Return the (x, y) coordinate for the center point of the cell that contains the specified text.  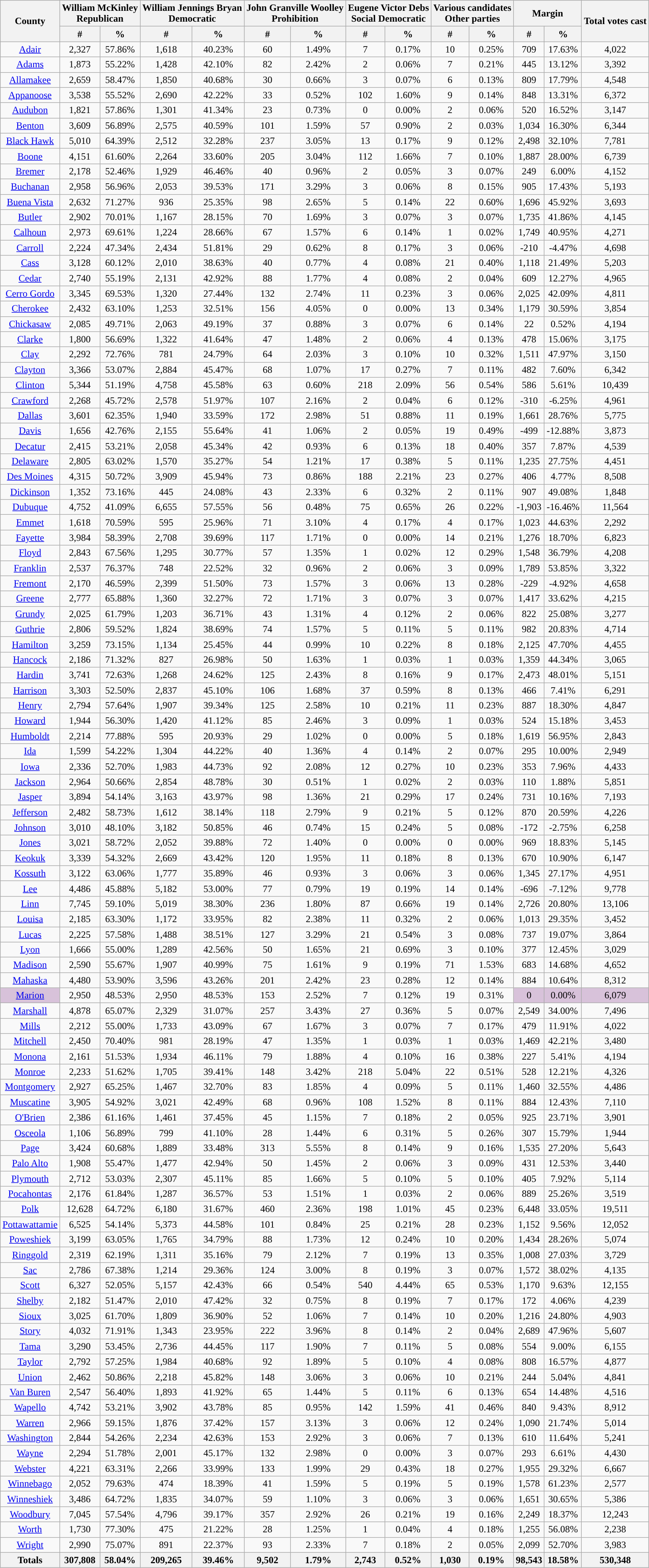
57.55% (218, 507)
Palo Alto (30, 1163)
38.14% (218, 812)
936 (166, 202)
4.77% (563, 477)
51.19% (120, 385)
479 (529, 1026)
4,548 (615, 80)
3,147 (615, 110)
Clinton (30, 385)
Decatur (30, 446)
41.86% (563, 217)
12.53% (563, 1163)
27.17% (563, 873)
2,214 (80, 736)
39.88% (218, 843)
33.99% (218, 1469)
1,255 (529, 1530)
49.71% (120, 324)
1,023 (529, 522)
37.45% (218, 1117)
1,214 (166, 1270)
1,304 (166, 751)
4,430 (615, 1453)
40.23% (218, 49)
61.70% (120, 1316)
7,045 (80, 1514)
7,496 (615, 1011)
20.93% (218, 736)
63.31% (120, 1469)
20.59% (563, 812)
1.01% (408, 1209)
16.57% (563, 1362)
2,743 (365, 1560)
-7.12% (563, 888)
110 (529, 782)
4.44% (408, 1285)
0.86% (318, 477)
2,669 (166, 858)
2,001 (166, 1453)
905 (529, 186)
40.95% (563, 233)
25.08% (563, 614)
4,811 (615, 293)
7.96% (563, 767)
1,179 (529, 309)
Worth (30, 1530)
6,327 (80, 1285)
32.27% (218, 599)
3,854 (615, 309)
781 (166, 354)
4,135 (615, 1270)
2,399 (166, 583)
2.16% (318, 400)
77.30% (120, 1530)
2,268 (80, 400)
Buena Vista (30, 202)
4,961 (615, 400)
848 (529, 95)
60.68% (120, 1148)
2,434 (166, 248)
1,835 (166, 1499)
1,216 (529, 1316)
0.73% (318, 110)
70.40% (120, 1041)
43.09% (218, 1026)
42.63% (218, 1438)
33.48% (218, 1148)
4,847 (615, 706)
2,218 (166, 1377)
61.16% (120, 1117)
3,905 (80, 1102)
34.00% (563, 1011)
33.62% (563, 599)
2,590 (80, 965)
42.76% (120, 431)
87 (365, 904)
66 (268, 1285)
-310 (529, 400)
10.00% (563, 751)
Adams (30, 65)
Linn (30, 904)
2,212 (80, 1026)
9,502 (268, 1560)
4,714 (615, 629)
37.42% (218, 1423)
1,800 (80, 339)
20.83% (563, 629)
51.53% (120, 1056)
11.91% (563, 1026)
47.97% (563, 354)
75.07% (120, 1545)
46.11% (218, 1056)
38.51% (218, 935)
1.63% (318, 660)
27.44% (218, 293)
1,167 (166, 217)
58.73% (120, 812)
57.58% (120, 935)
Montgomery (30, 1087)
19.07% (563, 935)
44.45% (218, 1346)
609 (529, 278)
353 (529, 767)
Benton (30, 125)
5,851 (615, 782)
1,955 (529, 1469)
4,877 (615, 1362)
4,215 (615, 599)
39.53% (218, 186)
Pottawattamie (30, 1224)
3,277 (615, 614)
11,564 (615, 507)
51.50% (218, 583)
2,099 (529, 1545)
3,175 (615, 339)
1.95% (318, 858)
55.64% (218, 431)
3,894 (80, 797)
Woodbury (30, 1514)
1,322 (166, 339)
46.46% (218, 171)
2.58% (318, 706)
12.45% (563, 950)
1.68% (318, 690)
2,170 (80, 583)
Wayne (30, 1453)
6,079 (615, 995)
1.45% (318, 1163)
33.59% (218, 415)
4,451 (615, 461)
Margin (548, 14)
3,065 (615, 660)
41.64% (218, 339)
1,106 (80, 1133)
72.63% (120, 675)
62.19% (120, 1255)
3,873 (615, 431)
2,224 (80, 248)
0.35% (491, 1255)
6.00% (563, 171)
0.53% (491, 1285)
982 (529, 629)
2,537 (80, 568)
0.59% (408, 690)
6,525 (80, 1224)
907 (529, 492)
2.65% (318, 202)
2,712 (80, 1178)
Adair (30, 49)
0.46% (491, 1407)
295 (529, 751)
55.47% (120, 1163)
4,032 (80, 1331)
Dubuque (30, 507)
1.60% (408, 95)
Allamakee (30, 80)
18.37% (563, 1514)
45.34% (218, 446)
53.45% (120, 1346)
3.00% (318, 1270)
56.30% (120, 721)
24.79% (218, 354)
-12.88% (563, 431)
3,029 (615, 950)
Cherokee (30, 309)
5,607 (615, 1331)
1,876 (166, 1423)
Hamilton (30, 644)
Crawford (30, 400)
4,226 (615, 812)
540 (365, 1285)
2,415 (80, 446)
53.00% (218, 888)
3,901 (615, 1117)
77.88% (120, 736)
Fayette (30, 538)
2,578 (166, 400)
3.43% (318, 1011)
482 (529, 370)
2,238 (615, 1530)
0.79% (318, 888)
Jones (30, 843)
24.80% (563, 1316)
28.19% (218, 1041)
63.02% (120, 461)
56.40% (120, 1392)
63.30% (120, 919)
16.30% (563, 125)
98,543 (529, 1560)
1,420 (166, 721)
Clarke (30, 339)
3,366 (80, 370)
5.55% (318, 1148)
5,241 (615, 1438)
249 (529, 171)
77 (268, 888)
-16.46% (563, 507)
10.16% (563, 797)
Harrison (30, 690)
Clayton (30, 370)
1,735 (529, 217)
2.03% (318, 354)
1.61% (318, 965)
50.85% (218, 827)
Kossuth (30, 873)
3,150 (615, 354)
1,460 (529, 1087)
1.73% (318, 1240)
2,854 (166, 782)
44.34% (563, 660)
1,730 (80, 1530)
47.70% (563, 644)
14.68% (563, 965)
25.96% (218, 522)
2,806 (80, 629)
1.02% (318, 736)
28.00% (563, 156)
1,619 (529, 736)
32.28% (218, 141)
1.31% (318, 614)
27.75% (563, 461)
3,596 (166, 980)
Wapello (30, 1407)
7.60% (563, 370)
13.31% (563, 95)
69.61% (120, 233)
0.62% (318, 248)
3.05% (318, 141)
25.45% (218, 644)
3,345 (80, 293)
24.08% (218, 492)
38.02% (563, 1270)
2,958 (80, 186)
Sioux (30, 1316)
1.10% (318, 1499)
1,824 (166, 629)
19,511 (615, 1209)
2,462 (80, 1377)
4,433 (615, 767)
21.49% (563, 263)
74 (268, 629)
5,010 (80, 141)
198 (365, 1209)
5,193 (615, 186)
12.21% (563, 1072)
Jackson (30, 782)
57.54% (120, 1514)
2,131 (166, 278)
Sac (30, 1270)
431 (529, 1163)
4,208 (615, 553)
48.10% (120, 827)
2,708 (166, 538)
Union (30, 1377)
156 (268, 309)
Osceola (30, 1133)
1,434 (529, 1240)
42.56% (218, 950)
4,480 (80, 980)
County (30, 21)
0.25% (491, 49)
3,864 (615, 935)
43.26% (218, 980)
478 (529, 339)
406 (529, 477)
2,264 (166, 156)
15.79% (563, 1133)
307,808 (80, 1560)
71.91% (120, 1331)
45.47% (218, 370)
Des Moines (30, 477)
-1,903 (529, 507)
3,339 (80, 858)
1,359 (529, 660)
18.70% (563, 538)
2.36% (318, 1209)
3,259 (80, 644)
7.41% (563, 690)
62.35% (120, 415)
4,539 (615, 446)
2.21% (408, 477)
377 (529, 950)
45.58% (218, 385)
Johnson (30, 827)
4,516 (615, 1392)
4,315 (80, 477)
Cass (30, 263)
1,253 (166, 309)
4,796 (166, 1514)
5,386 (615, 1499)
244 (529, 1377)
67.38% (120, 1270)
61.79% (120, 614)
475 (166, 1530)
3,729 (615, 1255)
56.95% (563, 736)
4,326 (615, 1072)
5,775 (615, 415)
2,233 (80, 1072)
64 (268, 354)
1,548 (529, 553)
Dickinson (30, 492)
52.50% (120, 690)
2,125 (529, 644)
227 (529, 1056)
1,030 (450, 1560)
6.61% (563, 1453)
47.42% (218, 1301)
32.70% (218, 1087)
1,656 (80, 431)
32.51% (218, 309)
2,336 (80, 767)
27.03% (563, 1255)
1,940 (166, 415)
32.55% (563, 1087)
93 (268, 1545)
45.72% (120, 400)
61.60% (120, 156)
Dallas (30, 415)
2,973 (80, 233)
35.27% (218, 461)
17.63% (563, 49)
3,741 (80, 675)
13.12% (563, 65)
809 (529, 80)
1.40% (318, 843)
William Jennings BryanDemocratic (192, 14)
-2.75% (563, 827)
2,512 (166, 141)
55.52% (120, 95)
52.46% (120, 171)
12,052 (615, 1224)
10.90% (563, 858)
9.43% (563, 1407)
3,182 (166, 827)
2.12% (318, 1255)
2,966 (80, 1423)
40.99% (218, 965)
1.80% (318, 904)
4,752 (80, 507)
47.96% (563, 1331)
157 (268, 1423)
O'Brien (30, 1117)
34.07% (218, 1499)
30.77% (218, 553)
63.06% (120, 873)
891 (166, 1545)
Greene (30, 599)
Warren (30, 1423)
1,488 (166, 935)
61.84% (120, 1194)
7,193 (615, 797)
60 (268, 49)
2,329 (166, 1011)
Lucas (30, 935)
2,837 (166, 690)
731 (529, 797)
1,287 (166, 1194)
2,319 (80, 1255)
-499 (529, 431)
0.65% (408, 507)
1,428 (166, 65)
Cerro Gordo (30, 293)
Louisa (30, 919)
Fremont (30, 583)
1,705 (166, 1072)
33.60% (218, 156)
8,912 (615, 1407)
1,152 (529, 1224)
1,789 (529, 568)
3,693 (615, 202)
1,417 (529, 599)
3,519 (615, 1194)
188 (365, 477)
59.52% (120, 629)
1.65% (318, 950)
6,291 (615, 690)
69.53% (120, 293)
2,927 (80, 1087)
10.64% (563, 980)
2.08% (318, 767)
54.22% (120, 751)
4.05% (318, 309)
53.90% (120, 980)
201 (268, 980)
3.96% (318, 1331)
2,327 (80, 49)
15 (365, 827)
3.06% (318, 1377)
44.63% (563, 522)
83 (268, 1087)
41.09% (120, 507)
Carroll (30, 248)
41.34% (218, 110)
67.56% (120, 553)
748 (166, 568)
45.94% (218, 477)
0.48% (318, 507)
0.90% (408, 125)
222 (268, 1331)
3,392 (615, 65)
3,424 (80, 1148)
1.25% (318, 1530)
2,155 (166, 431)
9.00% (563, 1346)
2,182 (80, 1301)
54.32% (120, 858)
Washington (30, 1438)
42.94% (218, 1163)
0.15% (491, 186)
28.66% (218, 233)
2,689 (529, 1331)
54.26% (120, 1438)
3,480 (615, 1041)
2,185 (80, 919)
58.39% (120, 538)
205 (268, 156)
236 (268, 904)
51.47% (120, 1301)
981 (166, 1041)
23.71% (563, 1117)
Plymouth (30, 1178)
2,884 (166, 370)
4,965 (615, 278)
1,572 (529, 1270)
26.98% (218, 660)
29.36% (218, 1270)
6,739 (615, 156)
293 (529, 1453)
3,025 (80, 1316)
57.64% (120, 706)
30.65% (563, 1499)
70.01% (120, 217)
36.57% (218, 1194)
73.16% (120, 492)
Webster (30, 1469)
William McKinleyRepublican (100, 14)
27 (365, 1011)
887 (529, 706)
1,848 (615, 492)
8,312 (615, 980)
925 (529, 1117)
59 (268, 1499)
2,482 (80, 812)
Bremer (30, 171)
0.26% (491, 1133)
64.39% (120, 141)
530,348 (615, 1560)
Polk (30, 1209)
15.06% (563, 339)
7,110 (615, 1102)
9.63% (563, 1285)
45.17% (218, 1453)
Page (30, 1148)
43.97% (218, 797)
6,372 (615, 95)
1.49% (318, 49)
-210 (529, 248)
1,984 (166, 1362)
79.63% (120, 1484)
2,632 (80, 202)
Guthrie (30, 629)
54 (268, 461)
1,118 (529, 263)
Marshall (30, 1011)
6,180 (166, 1209)
44.73% (218, 767)
2,498 (529, 141)
Eugene Victor DebsSocial Democratic (389, 14)
1,777 (166, 873)
Buchanan (30, 186)
1,809 (166, 1316)
2,450 (80, 1041)
5,145 (615, 843)
108 (365, 1102)
1,578 (529, 1484)
55.22% (120, 65)
6,655 (166, 507)
38.30% (218, 904)
4,239 (615, 1301)
7.92% (563, 1178)
1.15% (318, 1117)
3,538 (80, 95)
2,575 (166, 125)
670 (529, 858)
0.69% (408, 950)
2,161 (80, 1056)
2,266 (166, 1469)
53.07% (120, 370)
71.32% (120, 660)
Audubon (30, 110)
49.19% (218, 324)
22.52% (218, 568)
42.92% (218, 278)
56.69% (120, 339)
42.43% (218, 1285)
45.88% (120, 888)
2,234 (166, 1438)
3,486 (80, 1499)
Chickasaw (30, 324)
1.85% (318, 1087)
11.64% (563, 1438)
45.92% (563, 202)
73.15% (120, 644)
1,477 (166, 1163)
2,058 (166, 446)
2,186 (80, 660)
76.37% (120, 568)
39.34% (218, 706)
25.26% (563, 1194)
1,276 (529, 538)
1.79% (318, 1560)
48.01% (563, 675)
13,106 (615, 904)
1.21% (318, 461)
55.19% (120, 278)
1,983 (166, 767)
4,878 (80, 1011)
32.10% (563, 141)
3,609 (80, 125)
2,547 (80, 1392)
124 (268, 1270)
Hardin (30, 675)
1,599 (80, 751)
1,929 (166, 171)
5,114 (615, 1178)
4,758 (166, 385)
Calhoun (30, 233)
50.86% (120, 1377)
18.83% (563, 843)
2,386 (80, 1117)
41.12% (218, 721)
39.46% (218, 1560)
40.59% (218, 125)
65.07% (120, 1011)
Wright (30, 1545)
2,249 (529, 1514)
10,439 (615, 385)
Totals (30, 1560)
4,841 (615, 1377)
6,258 (615, 827)
4,698 (615, 248)
870 (529, 812)
889 (529, 1194)
Black Hawk (30, 141)
Ringgold (30, 1255)
7,781 (615, 141)
2.74% (318, 293)
45.10% (218, 690)
133 (268, 1469)
42.09% (563, 293)
120 (268, 858)
Jefferson (30, 812)
4,221 (80, 1469)
1,461 (166, 1117)
Hancock (30, 660)
1,345 (529, 873)
58.04% (120, 1560)
63 (268, 385)
5,157 (166, 1285)
2,549 (529, 1011)
405 (529, 1178)
1,873 (80, 65)
65.25% (120, 1087)
118 (268, 812)
474 (166, 1484)
1,469 (529, 1041)
4,152 (615, 171)
171 (268, 186)
0.74% (318, 827)
1.52% (408, 1102)
0.84% (318, 1224)
63.05% (120, 1240)
5,151 (615, 675)
Mitchell (30, 1041)
1,034 (529, 125)
28.15% (218, 217)
12.27% (563, 278)
28.76% (563, 415)
1.90% (318, 1346)
Howard (30, 721)
1,170 (529, 1285)
25.35% (218, 202)
3.13% (318, 1423)
Emmet (30, 522)
60.12% (120, 263)
Cedar (30, 278)
14.48% (563, 1392)
1,224 (166, 233)
6,147 (615, 858)
30.59% (563, 309)
2,786 (80, 1270)
51.62% (120, 1072)
Humboldt (30, 736)
1,765 (166, 1240)
1,311 (166, 1255)
51.78% (120, 1453)
-172 (529, 827)
12,243 (615, 1514)
-696 (529, 888)
2,577 (615, 1484)
808 (529, 1362)
Poweshiek (30, 1240)
1,343 (166, 1331)
Ida (30, 751)
39.17% (218, 1514)
21.22% (218, 1530)
4,271 (615, 233)
12,628 (80, 1209)
17.43% (563, 186)
5,074 (615, 1240)
33 (268, 95)
50.72% (120, 477)
0.49% (491, 431)
44.22% (218, 751)
3,601 (80, 415)
Jasper (30, 797)
6,344 (615, 125)
3,128 (80, 263)
5.61% (563, 385)
4,658 (615, 583)
528 (529, 1072)
59.10% (120, 904)
-4.47% (563, 248)
51.81% (218, 248)
5,014 (615, 1423)
1,908 (80, 1163)
3.04% (318, 156)
4,145 (615, 217)
683 (529, 965)
1,467 (166, 1087)
-4.92% (563, 583)
1,268 (166, 675)
52.05% (120, 1285)
1,134 (166, 644)
1,203 (166, 614)
41.10% (218, 1133)
822 (529, 614)
Story (30, 1331)
0.43% (408, 1469)
6,667 (615, 1469)
52 (268, 1316)
237 (268, 141)
2,964 (80, 782)
18.58% (563, 1560)
1,887 (529, 156)
1.69% (318, 217)
65.88% (120, 599)
-6.25% (563, 400)
23.95% (218, 1331)
38.69% (218, 629)
1,661 (529, 415)
42 (268, 446)
520 (529, 110)
70 (268, 217)
2,990 (80, 1545)
20.80% (563, 904)
Clay (30, 354)
969 (529, 843)
49.08% (563, 492)
1,008 (529, 1255)
Keokuk (30, 858)
257 (268, 1011)
31.07% (218, 1011)
6,823 (615, 538)
1.53% (491, 965)
16.52% (563, 110)
3,010 (80, 827)
4.06% (563, 1301)
6,448 (529, 1209)
3,983 (615, 1545)
1.51% (318, 1194)
524 (529, 721)
4,742 (80, 1407)
1,090 (529, 1423)
2,736 (166, 1346)
1,511 (529, 354)
9.56% (563, 1224)
Van Buren (30, 1392)
3,322 (615, 568)
56.08% (563, 1530)
3,453 (615, 721)
466 (529, 690)
42.21% (563, 1041)
42.49% (218, 1102)
2,294 (80, 1453)
554 (529, 1346)
3,440 (615, 1163)
2,777 (80, 599)
8,508 (615, 477)
59.15% (120, 1423)
127 (268, 935)
27.20% (563, 1148)
102 (365, 95)
Pocahontas (30, 1194)
2,690 (166, 95)
1,570 (166, 461)
3,122 (80, 873)
2,085 (80, 324)
1,295 (166, 553)
107 (268, 400)
72.76% (120, 354)
2,432 (80, 309)
2,225 (80, 935)
3.42% (318, 1072)
-229 (529, 583)
709 (529, 49)
2,659 (80, 80)
29.32% (563, 1469)
1,320 (166, 293)
1,889 (166, 1148)
Muscatine (30, 1102)
112 (365, 156)
2,805 (80, 461)
2,176 (80, 1194)
44.58% (218, 1224)
313 (268, 1148)
610 (529, 1438)
1,301 (166, 110)
3,902 (166, 1407)
43.42% (218, 858)
2,794 (80, 706)
Lyon (30, 950)
Monroe (30, 1072)
3,303 (80, 690)
2,792 (80, 1362)
Tama (30, 1346)
3,452 (615, 919)
827 (166, 660)
5,373 (166, 1224)
2,740 (80, 278)
1,172 (166, 919)
5,182 (166, 888)
7,745 (80, 904)
45.82% (218, 1377)
36.90% (218, 1316)
46.59% (120, 583)
53.03% (120, 1178)
1,352 (80, 492)
0.75% (318, 1301)
0.99% (318, 644)
63.10% (120, 309)
Total votes cast (615, 21)
39.41% (218, 1072)
12,155 (615, 1285)
John Granville WoolleyProhibition (295, 14)
Boone (30, 156)
38.63% (218, 263)
2,178 (80, 171)
4,903 (615, 1316)
57.25% (120, 1362)
2,063 (166, 324)
Lee (30, 888)
1,893 (166, 1392)
48.78% (218, 782)
43.78% (218, 1407)
22.37% (218, 1545)
307 (529, 1133)
54.92% (120, 1102)
2,844 (80, 1438)
16 (450, 1056)
35.16% (218, 1255)
1.07% (318, 370)
51 (365, 415)
70.59% (120, 522)
18.30% (563, 706)
1,666 (80, 950)
1,696 (529, 202)
Franklin (30, 568)
Winneshiek (30, 1499)
142 (365, 1407)
0.77% (318, 263)
15.18% (563, 721)
1,934 (166, 1056)
36.79% (563, 553)
2.46% (318, 721)
Marion (30, 995)
56.96% (120, 186)
1,749 (529, 233)
1.48% (318, 339)
1.77% (318, 278)
4,151 (80, 156)
4,652 (615, 965)
1.99% (318, 1469)
44 (268, 644)
47.34% (120, 248)
42.10% (218, 65)
21.74% (563, 1423)
1.89% (318, 1362)
Shelby (30, 1301)
1,535 (529, 1148)
Mahaska (30, 980)
840 (529, 1407)
53.85% (563, 568)
Monona (30, 1056)
33.05% (563, 1209)
737 (529, 935)
5,203 (615, 263)
3.10% (318, 522)
460 (268, 1209)
3,199 (80, 1240)
34.79% (218, 1240)
55.67% (120, 965)
Delaware (30, 461)
71.27% (120, 202)
36.71% (218, 614)
1,289 (166, 950)
586 (529, 385)
42.22% (218, 95)
0.36% (408, 1011)
5.41% (563, 1056)
29.35% (563, 919)
51.97% (218, 400)
Madison (30, 965)
28.26% (563, 1240)
2,949 (615, 751)
2,902 (80, 217)
17.79% (563, 80)
1.67% (318, 1026)
Davis (30, 431)
1,612 (166, 812)
2,726 (529, 904)
5,344 (80, 385)
209,265 (166, 1560)
Henry (30, 706)
5,019 (166, 904)
1,733 (166, 1026)
9,778 (615, 888)
3,984 (80, 538)
4,455 (615, 644)
3,909 (166, 477)
7.87% (563, 446)
31.67% (218, 1209)
24.62% (218, 675)
799 (166, 1133)
4,951 (615, 873)
45.11% (218, 1178)
33.95% (218, 919)
2,473 (529, 675)
5,643 (615, 1148)
Grundy (30, 614)
Winnebago (30, 1484)
0.34% (491, 309)
61.23% (563, 1484)
106 (268, 690)
2.52% (318, 995)
1,013 (529, 919)
1,651 (529, 1499)
12.43% (563, 1102)
Various candidatesOther parties (472, 14)
3,163 (166, 797)
Butler (30, 217)
0.95% (318, 1407)
6,155 (615, 1346)
6,342 (615, 370)
1,360 (166, 599)
2.79% (318, 812)
Iowa (30, 767)
25 (365, 1224)
2.43% (318, 675)
Mills (30, 1026)
Floyd (30, 553)
18.39% (218, 1484)
41.92% (218, 1392)
654 (529, 1392)
Scott (30, 1285)
53 (268, 1194)
2,053 (166, 186)
50.66% (120, 782)
1,235 (529, 461)
Appanoose (30, 95)
Taylor (30, 1362)
1,850 (166, 80)
39.69% (218, 538)
35.89% (218, 873)
58.47% (120, 80)
2.09% (408, 385)
1,821 (80, 110)
2,307 (166, 1178)
3,290 (80, 1346)
2.38% (318, 919)
58.72% (120, 843)
